Provide the [x, y] coordinate of the cell's center where the given text is located.  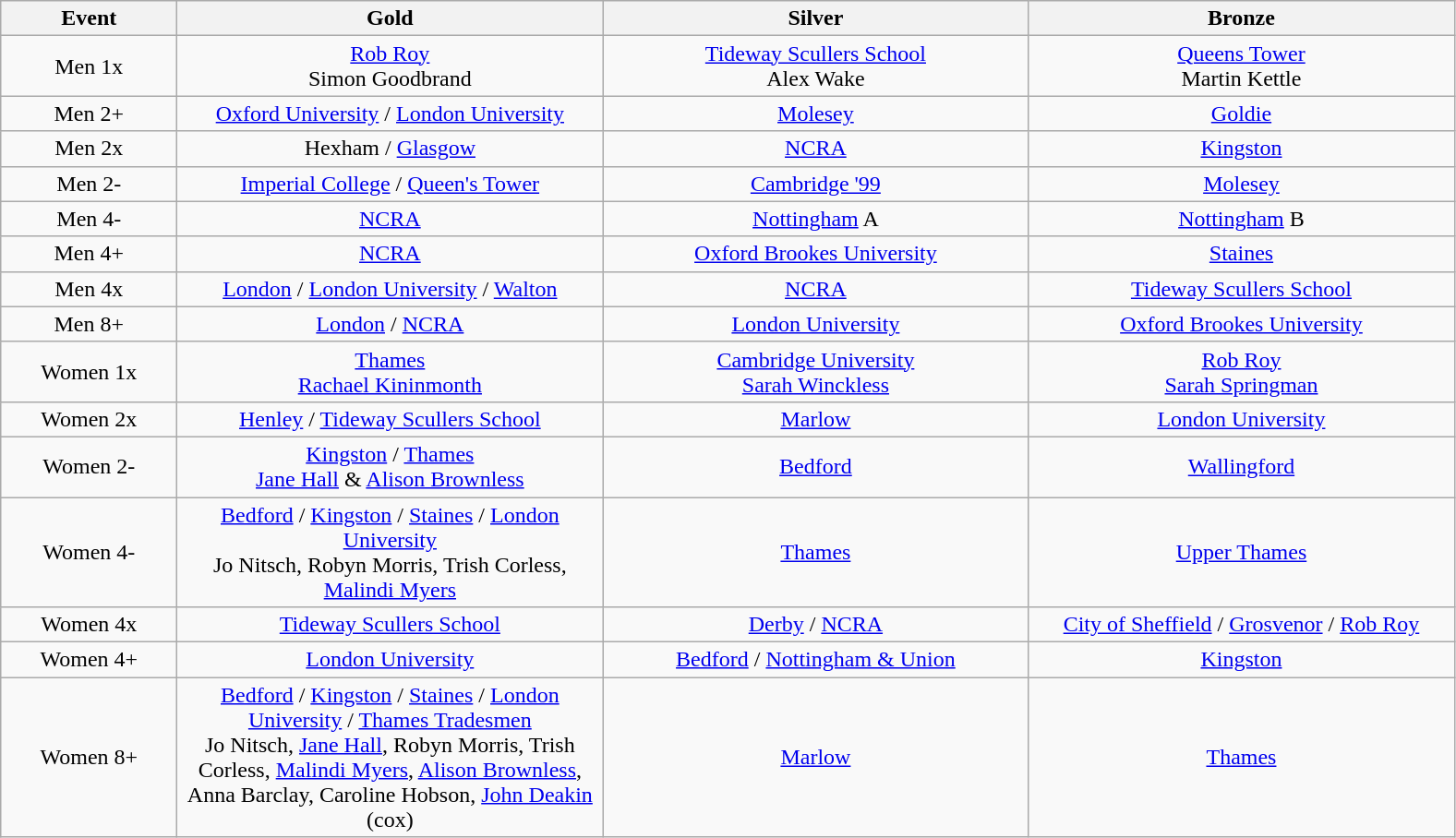
Bedford / Kingston / Staines / London University Jo Nitsch, Robyn Morris, Trish Corless, Malindi Myers [390, 552]
Cambridge UniversitySarah Winckless [816, 371]
Nottingham B [1241, 219]
Bedford / Nottingham & Union [816, 660]
Rob RoySarah Springman [1241, 371]
Cambridge '99 [816, 184]
Women 4- [89, 552]
Women 1x [89, 371]
Henley / Tideway Scullers School [390, 419]
Gold [390, 18]
Event [89, 18]
Goldie [1241, 114]
Derby / NCRA [816, 625]
Hexham / Glasgow [390, 149]
Women 4x [89, 625]
Rob RoySimon Goodbrand [390, 66]
Imperial College / Queen's Tower [390, 184]
Staines [1241, 254]
Men 4x [89, 289]
Men 4- [89, 219]
Women 2- [89, 467]
Bedford [816, 467]
Queens TowerMartin Kettle [1241, 66]
Women 2x [89, 419]
Men 2x [89, 149]
Men 2- [89, 184]
Kingston / ThamesJane Hall & Alison Brownless [390, 467]
London / London University / Walton [390, 289]
Men 2+ [89, 114]
Bronze [1241, 18]
Tideway Scullers SchoolAlex Wake [816, 66]
Upper Thames [1241, 552]
ThamesRachael Kininmonth [390, 371]
City of Sheffield / Grosvenor / Rob Roy [1241, 625]
London / NCRA [390, 324]
Men 8+ [89, 324]
Women 4+ [89, 660]
Men 4+ [89, 254]
Oxford University / London University [390, 114]
Men 1x [89, 66]
Women 8+ [89, 757]
Silver [816, 18]
Wallingford [1241, 467]
Nottingham A [816, 219]
